Return the (x, y) coordinate for the center point of the cell that contains the specified text.  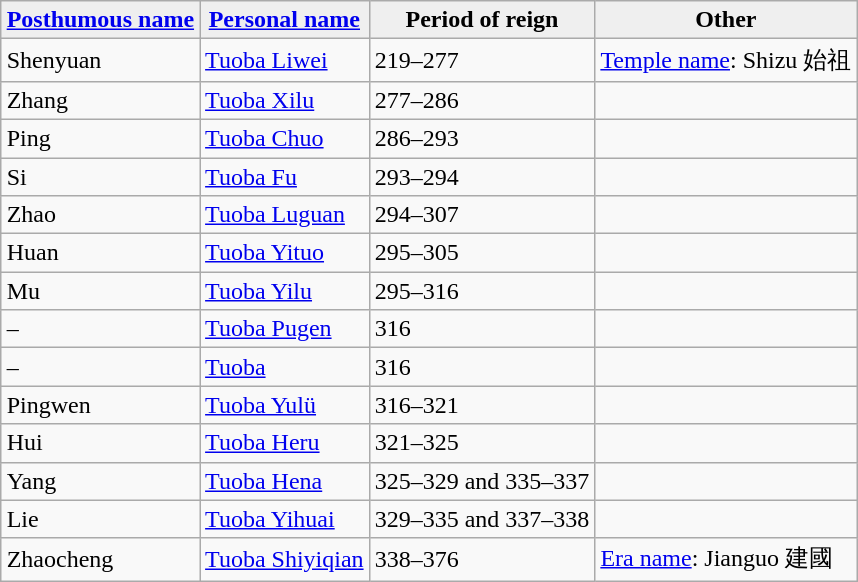
Pingwen (100, 405)
Tuoba Luguan (285, 215)
Yang (100, 481)
Tuoba Xilu (285, 100)
329–335 and 337–338 (482, 519)
Tuoba Yulü (285, 405)
Huan (100, 253)
Ping (100, 138)
219–277 (482, 60)
286–293 (482, 138)
Tuoba Chuo (285, 138)
338–376 (482, 560)
Zhaocheng (100, 560)
Zhang (100, 100)
Tuoba Heru (285, 443)
Mu (100, 291)
Temple name: Shizu 始祖 (726, 60)
Tuoba Pugen (285, 329)
277–286 (482, 100)
Tuoba Yituo (285, 253)
321–325 (482, 443)
325–329 and 335–337 (482, 481)
Era name: Jianguo 建國 (726, 560)
Tuoba (285, 367)
Tuoba Liwei (285, 60)
Posthumous name (100, 20)
295–316 (482, 291)
Zhao (100, 215)
Tuoba Shiyiqian (285, 560)
Tuoba Fu (285, 177)
Si (100, 177)
Shenyuan (100, 60)
Personal name (285, 20)
316–321 (482, 405)
Tuoba Hena (285, 481)
294–307 (482, 215)
Period of reign (482, 20)
Hui (100, 443)
Tuoba Yihuai (285, 519)
Other (726, 20)
293–294 (482, 177)
Lie (100, 519)
295–305 (482, 253)
Tuoba Yilu (285, 291)
